Find where the given text appears and provide that cell's center as (x, y) coordinate. 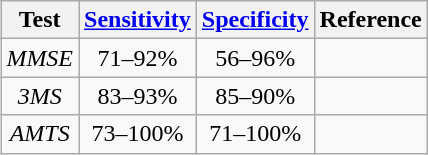
AMTS (40, 134)
71–100% (255, 134)
85–90% (255, 96)
Test (40, 20)
71–92% (138, 58)
83–93% (138, 96)
Reference (370, 20)
56–96% (255, 58)
3MS (40, 96)
73–100% (138, 134)
Sensitivity (138, 20)
Specificity (255, 20)
MMSE (40, 58)
